Determine the [X, Y] coordinate at the center of the cell enclosing the given text.  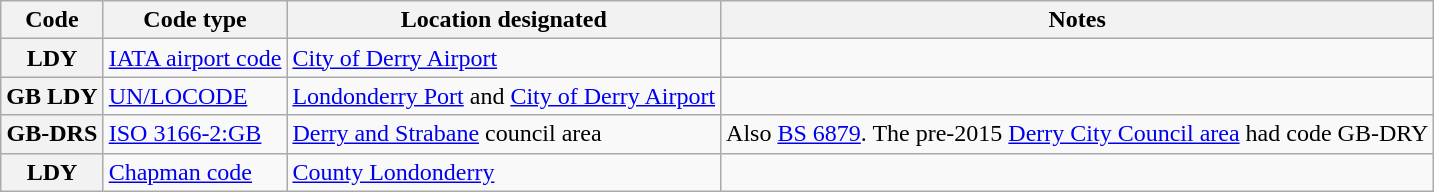
Code type [195, 20]
GB LDY [52, 96]
ISO 3166-2:GB [195, 134]
Location designated [504, 20]
Derry and Strabane council area [504, 134]
Also BS 6879. The pre-2015 Derry City Council area had code GB-DRY [1078, 134]
City of Derry Airport [504, 58]
IATA airport code [195, 58]
Londonderry Port and City of Derry Airport [504, 96]
GB-DRS [52, 134]
Code [52, 20]
Chapman code [195, 172]
UN/LOCODE [195, 96]
County Londonderry [504, 172]
Notes [1078, 20]
